Locate the cell with the specified text and output its [x, y] center coordinate. 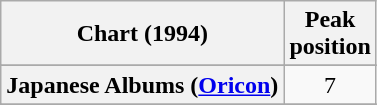
Japanese Albums (Oricon) [142, 85]
7 [330, 85]
Peakposition [330, 34]
Chart (1994) [142, 34]
